Identify which cell holds the provided text, then report its [X, Y] central coordinate. 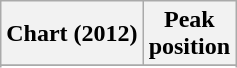
Peakposition [189, 34]
Chart (2012) [72, 34]
